Return the (X, Y) coordinate for the center point of the cell that contains the specified text.  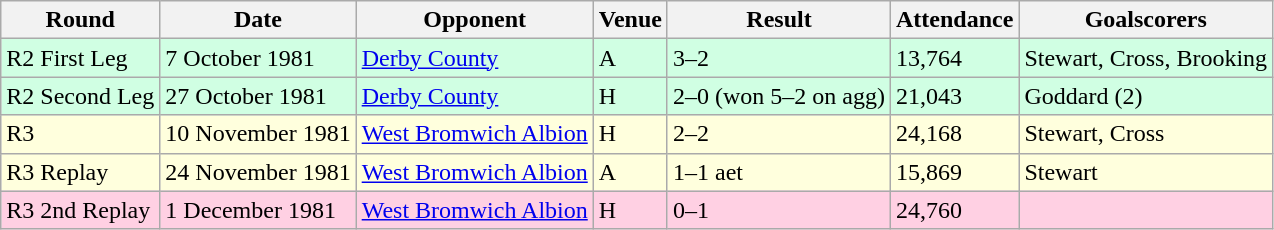
Round (80, 20)
3–2 (778, 58)
Attendance (955, 20)
Stewart (1146, 172)
R3 Replay (80, 172)
1 December 1981 (258, 210)
1–1 aet (778, 172)
2–0 (won 5–2 on agg) (778, 96)
7 October 1981 (258, 58)
R2 Second Leg (80, 96)
Goalscorers (1146, 20)
R3 (80, 134)
2–2 (778, 134)
Venue (630, 20)
Opponent (474, 20)
Goddard (2) (1146, 96)
10 November 1981 (258, 134)
R3 2nd Replay (80, 210)
27 October 1981 (258, 96)
24,760 (955, 210)
15,869 (955, 172)
24,168 (955, 134)
Result (778, 20)
Date (258, 20)
13,764 (955, 58)
24 November 1981 (258, 172)
21,043 (955, 96)
Stewart, Cross, Brooking (1146, 58)
R2 First Leg (80, 58)
Stewart, Cross (1146, 134)
0–1 (778, 210)
